For the text-containing cell, return its midpoint in (X, Y) coordinate format. 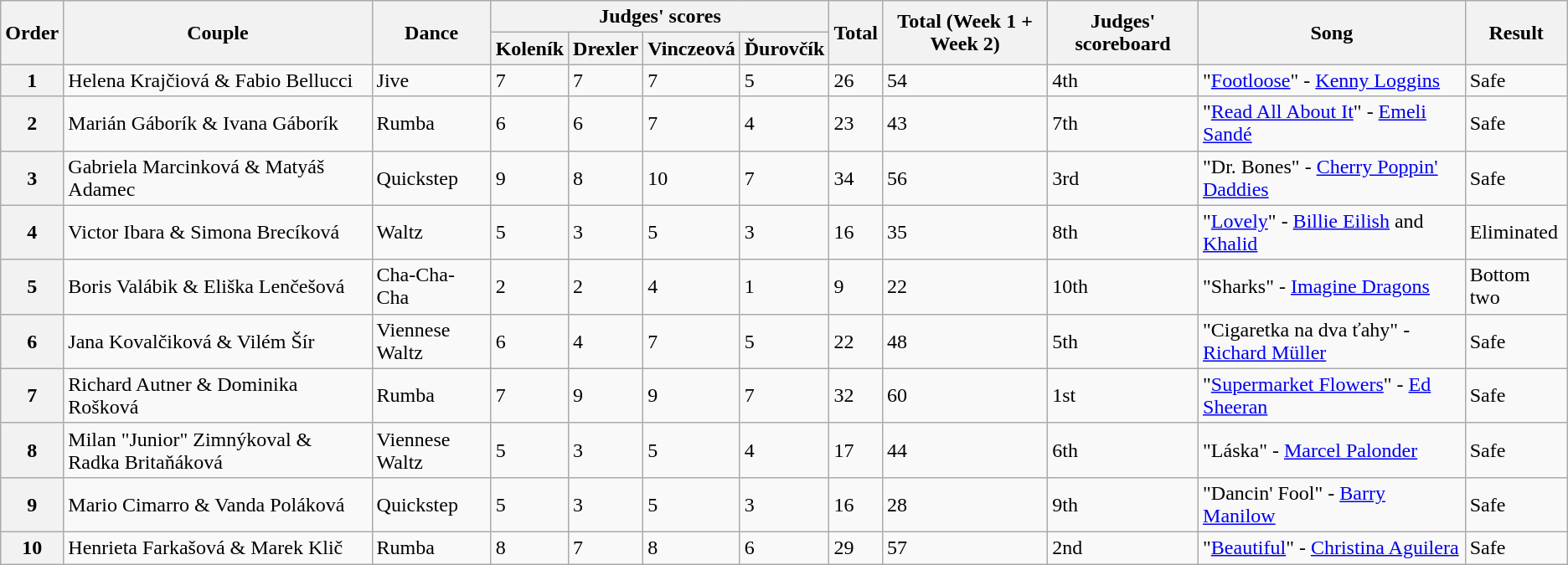
5th (1123, 342)
54 (965, 80)
17 (856, 450)
Total (Week 1 + Week 2) (965, 33)
Ďurovčík (784, 49)
Mario Cimarro & Vanda Poláková (218, 504)
"Beautiful" - Christina Aguilera (1332, 547)
Koleník (529, 49)
Boris Valábik & Eliška Lenčešová (218, 286)
Marián Gáborík & Ivana Gáborík (218, 124)
Cha-Cha-Cha (431, 286)
10th (1123, 286)
Dance (431, 33)
4th (1123, 80)
Result (1516, 33)
43 (965, 124)
Jana Kovalčiková & Vilém Šír (218, 342)
9th (1123, 504)
48 (965, 342)
Couple (218, 33)
23 (856, 124)
"Supermarket Flowers" - Ed Sheeran (1332, 395)
57 (965, 547)
Jive (431, 80)
34 (856, 177)
56 (965, 177)
"Láska" - Marcel Palonder (1332, 450)
Waltz (431, 233)
35 (965, 233)
8th (1123, 233)
29 (856, 547)
6th (1123, 450)
Milan "Junior" Zimnýkoval & Radka Britaňáková (218, 450)
Gabriela Marcinková & Matyáš Adamec (218, 177)
Drexler (606, 49)
"Footloose" - Kenny Loggins (1332, 80)
Henrieta Farkašová & Marek Klič (218, 547)
1st (1123, 395)
Helena Krajčiová & Fabio Bellucci (218, 80)
44 (965, 450)
7th (1123, 124)
Vinczeová (692, 49)
Judges' scoreboard (1123, 33)
"Read All About It" - Emeli Sandé (1332, 124)
Eliminated (1516, 233)
60 (965, 395)
"Cigaretka na dva ťahy" - Richard Müller (1332, 342)
"Dancin' Fool" - Barry Manilow (1332, 504)
"Lovely" - Billie Eilish and Khalid (1332, 233)
2nd (1123, 547)
Victor Ibara & Simona Brecíková (218, 233)
"Sharks" - Imagine Dragons (1332, 286)
3rd (1123, 177)
28 (965, 504)
Richard Autner & Dominika Rošková (218, 395)
Total (856, 33)
Judges' scores (660, 17)
32 (856, 395)
Bottom two (1516, 286)
26 (856, 80)
Order (32, 33)
"Dr. Bones" - Cherry Poppin' Daddies (1332, 177)
Song (1332, 33)
